Provide the (X, Y) coordinate of the cell's center where the given text is located.  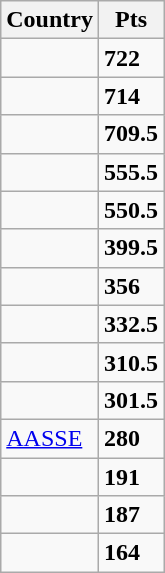
Country (50, 20)
714 (130, 96)
280 (130, 438)
310.5 (130, 362)
550.5 (130, 210)
301.5 (130, 400)
AASSE (50, 438)
356 (130, 286)
191 (130, 477)
164 (130, 553)
332.5 (130, 324)
555.5 (130, 172)
Pts (130, 20)
399.5 (130, 248)
722 (130, 58)
187 (130, 515)
709.5 (130, 134)
